Determine the (X, Y) coordinate at the center of the cell enclosing the given text.  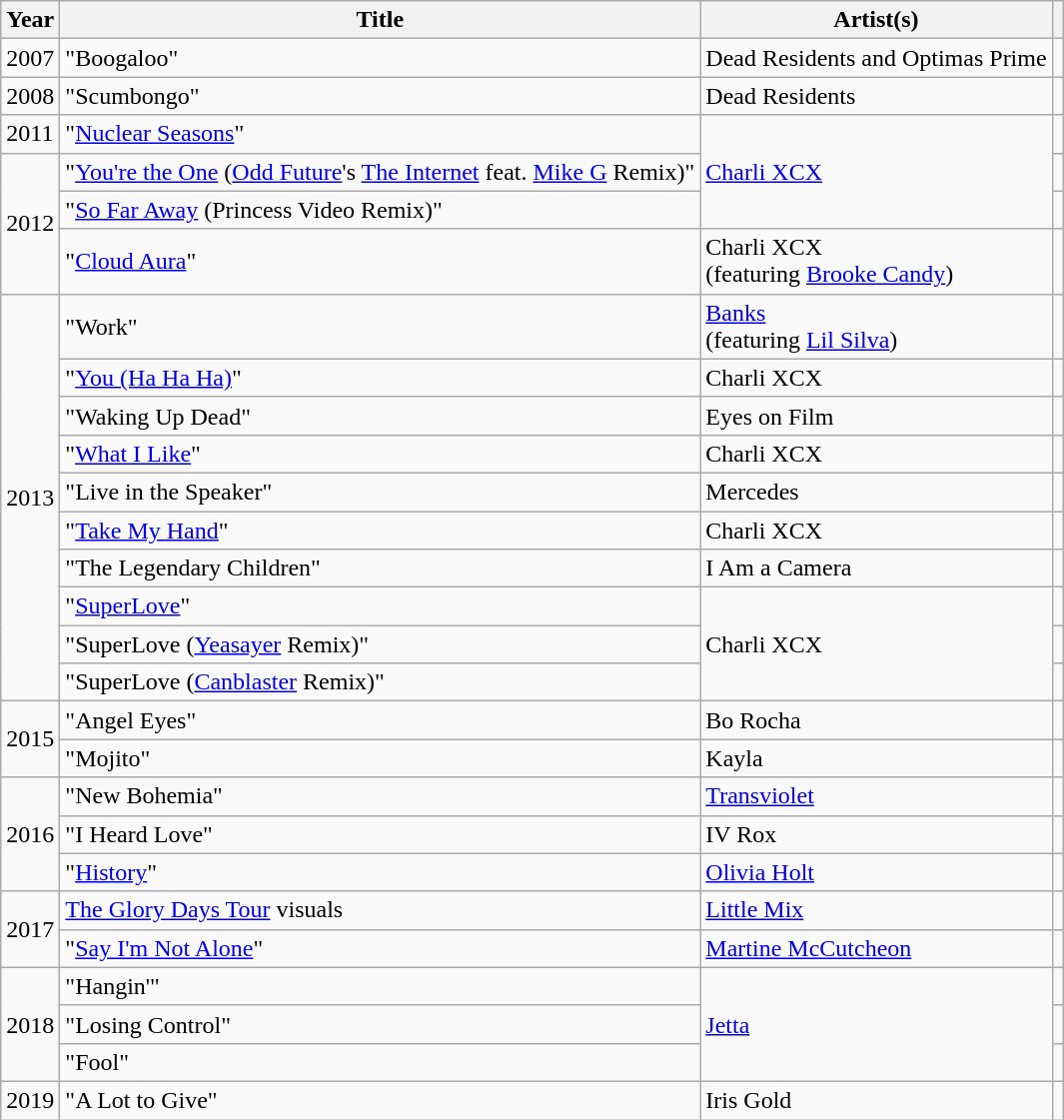
Iris Gold (876, 1100)
"You're the One (Odd Future's The Internet feat. Mike G Remix)" (380, 172)
2007 (30, 58)
Dead Residents and Optimas Prime (876, 58)
2015 (30, 739)
Olivia Holt (876, 872)
2012 (30, 224)
2013 (30, 498)
"Cloud Aura" (380, 262)
"A Lot to Give" (380, 1100)
"So Far Away (Princess Video Remix)" (380, 210)
"SuperLove" (380, 606)
Eyes on Film (876, 416)
"You (Ha Ha Ha)" (380, 378)
"Fool" (380, 1062)
2008 (30, 96)
Banks(featuring Lil Silva) (876, 326)
The Glory Days Tour visuals (380, 910)
Charli XCX(featuring Brooke Candy) (876, 262)
"Say I'm Not Alone" (380, 948)
"Live in the Speaker" (380, 492)
"Nuclear Seasons" (380, 134)
"I Heard Love" (380, 834)
Jetta (876, 1024)
Bo Rocha (876, 720)
2016 (30, 834)
"Angel Eyes" (380, 720)
"History" (380, 872)
"Waking Up Dead" (380, 416)
2019 (30, 1100)
Kayla (876, 758)
2017 (30, 929)
2011 (30, 134)
Transviolet (876, 796)
Year (30, 20)
Mercedes (876, 492)
"Work" (380, 326)
Title (380, 20)
2018 (30, 1024)
"SuperLove (Yeasayer Remix)" (380, 644)
"Hangin'" (380, 986)
"Boogaloo" (380, 58)
"New Bohemia" (380, 796)
"Mojito" (380, 758)
"Scumbongo" (380, 96)
"The Legendary Children" (380, 568)
I Am a Camera (876, 568)
"SuperLove (Canblaster Remix)" (380, 682)
Little Mix (876, 910)
Martine McCutcheon (876, 948)
"Take My Hand" (380, 531)
"Losing Control" (380, 1024)
IV Rox (876, 834)
Artist(s) (876, 20)
"What I Like" (380, 454)
Dead Residents (876, 96)
